Locate the cell with the specified text and output its [X, Y] center coordinate. 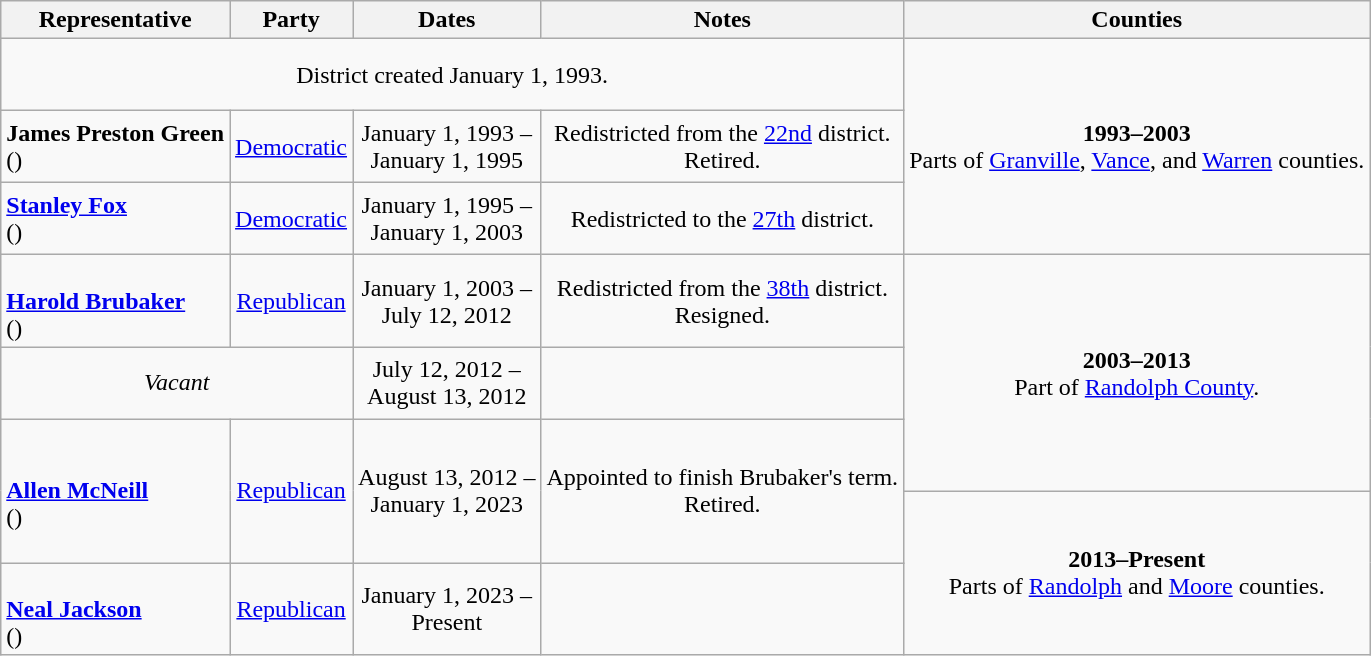
January 1, 2003 – July 12, 2012 [447, 301]
Redistricted from the 38th district. Resigned. [722, 301]
2003–2013 Part of Randolph County. [1137, 373]
January 1, 1995 – January 1, 2003 [447, 219]
Appointed to finish Brubaker's term. Retired. [722, 491]
Representative [116, 20]
District created January 1, 1993. [452, 75]
Notes [722, 20]
July 12, 2012 – August 13, 2012 [447, 383]
Dates [447, 20]
Allen McNeill() [116, 491]
Harold Brubaker() [116, 301]
Redistricted from the 22nd district. Retired. [722, 147]
Stanley Fox() [116, 219]
Redistricted to the 27th district. [722, 219]
January 1, 1993 – January 1, 1995 [447, 147]
Neal Jackson() [116, 609]
January 1, 2023 – Present [447, 609]
Vacant [177, 383]
James Preston Green() [116, 147]
2013–Present Parts of Randolph and Moore counties. [1137, 573]
Party [292, 20]
August 13, 2012 – January 1, 2023 [447, 491]
1993–2003 Parts of Granville, Vance, and Warren counties. [1137, 147]
Counties [1137, 20]
